Provide the [x, y] coordinate of the cell's center where the given text is located.  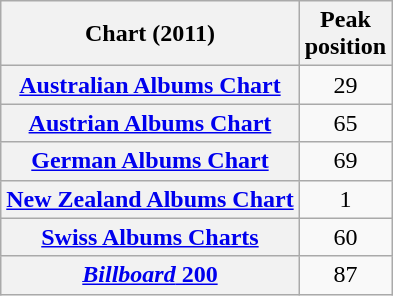
69 [345, 161]
87 [345, 275]
Chart (2011) [150, 34]
1 [345, 199]
29 [345, 85]
60 [345, 237]
New Zealand Albums Chart [150, 199]
Billboard 200 [150, 275]
German Albums Chart [150, 161]
Australian Albums Chart [150, 85]
Austrian Albums Chart [150, 123]
Swiss Albums Charts [150, 237]
Peakposition [345, 34]
65 [345, 123]
